Detect which cell encompasses the target text, then output its (x, y) center coordinate. 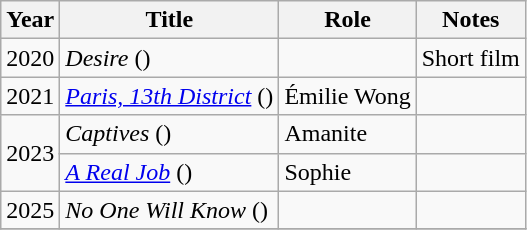
Émilie Wong (348, 96)
No One Will Know () (170, 210)
Captives () (170, 134)
Short film (470, 58)
Year (30, 20)
Notes (470, 20)
A Real Job () (170, 172)
Amanite (348, 134)
2025 (30, 210)
Title (170, 20)
Sophie (348, 172)
2023 (30, 153)
Desire () (170, 58)
Paris, 13th District () (170, 96)
Role (348, 20)
2020 (30, 58)
2021 (30, 96)
